From the cell containing the given text, extract its center point as [X, Y] coordinate. 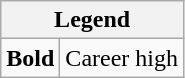
Bold [30, 58]
Legend [92, 20]
Career high [122, 58]
